Identify which cell holds the provided text, then report its [X, Y] central coordinate. 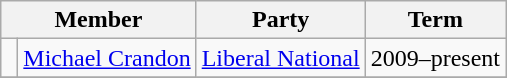
Party [280, 20]
Michael Crandon [107, 58]
Liberal National [280, 58]
Term [435, 20]
2009–present [435, 58]
Member [98, 20]
